Detect which cell encompasses the target text, then output its (X, Y) center coordinate. 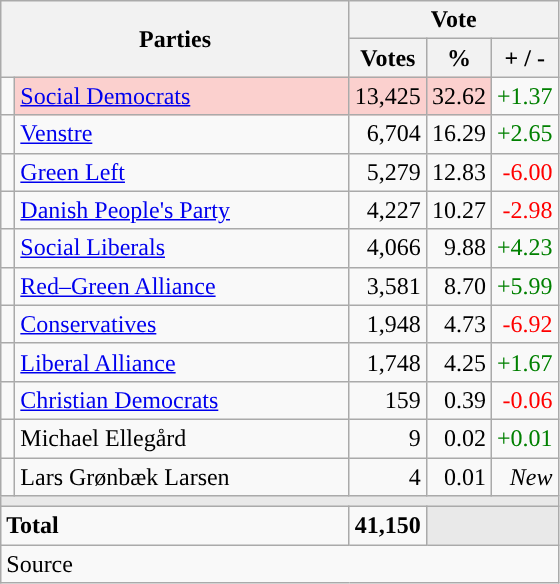
0.02 (458, 438)
Votes (388, 58)
-6.92 (524, 324)
-0.06 (524, 400)
4,066 (388, 248)
Liberal Alliance (182, 362)
Source (280, 564)
9.88 (458, 248)
13,425 (388, 96)
4.73 (458, 324)
+4.23 (524, 248)
Parties (176, 39)
Michael Ellegård (182, 438)
+5.99 (524, 286)
+ / - (524, 58)
9 (388, 438)
% (458, 58)
Lars Grønbæk Larsen (182, 477)
Vote (454, 20)
+1.67 (524, 362)
1,748 (388, 362)
Christian Democrats (182, 400)
4,227 (388, 210)
Social Democrats (182, 96)
-2.98 (524, 210)
8.70 (458, 286)
Danish People's Party (182, 210)
6,704 (388, 134)
Venstre (182, 134)
Total (176, 526)
0.39 (458, 400)
-6.00 (524, 172)
+2.65 (524, 134)
4.25 (458, 362)
0.01 (458, 477)
10.27 (458, 210)
1,948 (388, 324)
16.29 (458, 134)
Social Liberals (182, 248)
Conservatives (182, 324)
159 (388, 400)
32.62 (458, 96)
3,581 (388, 286)
New (524, 477)
+1.37 (524, 96)
Red–Green Alliance (182, 286)
4 (388, 477)
12.83 (458, 172)
+0.01 (524, 438)
41,150 (388, 526)
Green Left (182, 172)
5,279 (388, 172)
